Extract the (x, y) coordinate from the center of the cell holding the provided text.  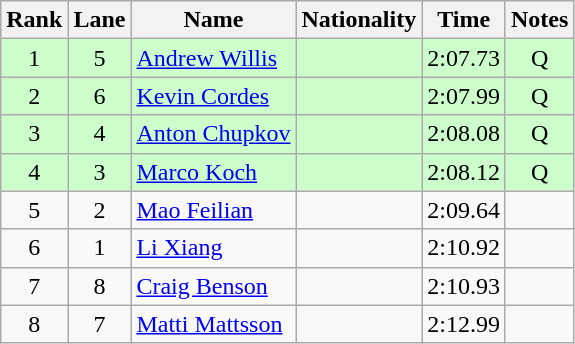
Marco Koch (214, 172)
Time (464, 20)
Name (214, 20)
Notes (539, 20)
Mao Feilian (214, 210)
2:09.64 (464, 210)
2:10.92 (464, 248)
Anton Chupkov (214, 134)
Kevin Cordes (214, 96)
2:08.08 (464, 134)
2:07.73 (464, 58)
Rank (34, 20)
Craig Benson (214, 286)
2:08.12 (464, 172)
2:12.99 (464, 324)
Matti Mattsson (214, 324)
2:10.93 (464, 286)
Andrew Willis (214, 58)
Li Xiang (214, 248)
Lane (100, 20)
2:07.99 (464, 96)
Nationality (359, 20)
